Locate the cell with the specified text and output its [x, y] center coordinate. 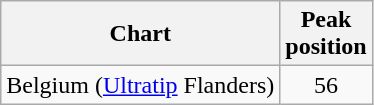
Belgium (Ultratip Flanders) [140, 85]
Chart [140, 34]
Peakposition [326, 34]
56 [326, 85]
